Locate the cell with the specified text and output its (X, Y) center coordinate. 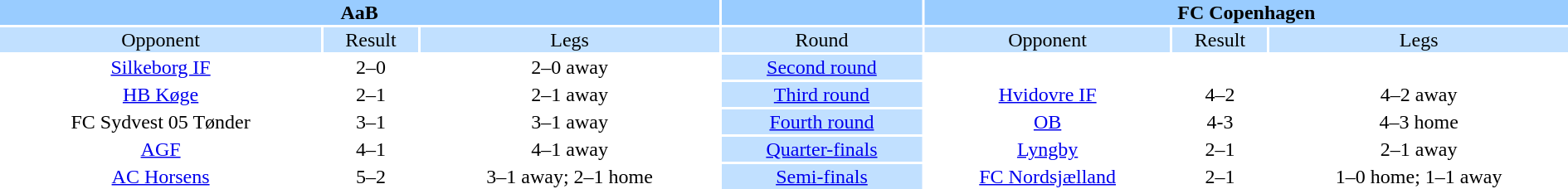
4-3 (1220, 122)
4–1 away (570, 149)
Third round (821, 94)
AGF (161, 149)
4–2 away (1419, 94)
2–0 away (570, 67)
2–0 (371, 67)
HB Køge (161, 94)
3–1 away (570, 122)
Silkeborg IF (161, 67)
Round (821, 40)
Semi-finals (821, 177)
AaB (359, 12)
Lyngby (1048, 149)
Second round (821, 67)
1–0 home; 1–1 away (1419, 177)
Hvidovre IF (1048, 94)
Quarter-finals (821, 149)
3–1 away; 2–1 home (570, 177)
4–1 (371, 149)
4–2 (1220, 94)
FC Sydvest 05 Tønder (161, 122)
AC Horsens (161, 177)
FC Copenhagen (1246, 12)
FC Nordsjælland (1048, 177)
Fourth round (821, 122)
4–3 home (1419, 122)
OB (1048, 122)
5–2 (371, 177)
3–1 (371, 122)
